Capture the cell that displays the provided text and extract its [X, Y] central coordinate. 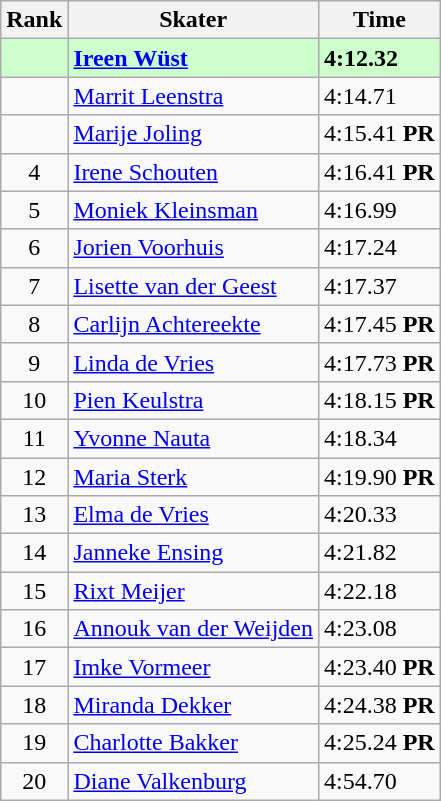
Marije Joling [194, 134]
4:14.71 [379, 96]
4:15.41 PR [379, 134]
Elma de Vries [194, 515]
16 [34, 629]
4:23.08 [379, 629]
9 [34, 362]
15 [34, 591]
Rank [34, 20]
Diane Valkenburg [194, 781]
4:17.73 PR [379, 362]
4:21.82 [379, 553]
Miranda Dekker [194, 705]
4:19.90 PR [379, 477]
Imke Vormeer [194, 667]
10 [34, 400]
4:24.38 PR [379, 705]
14 [34, 553]
Jorien Voorhuis [194, 248]
5 [34, 210]
4:17.37 [379, 286]
11 [34, 438]
4:20.33 [379, 515]
Annouk van der Weijden [194, 629]
Marrit Leenstra [194, 96]
6 [34, 248]
Lisette van der Geest [194, 286]
Skater [194, 20]
13 [34, 515]
4 [34, 172]
20 [34, 781]
17 [34, 667]
4:12.32 [379, 58]
Ireen Wüst [194, 58]
4:16.41 PR [379, 172]
Yvonne Nauta [194, 438]
18 [34, 705]
4:22.18 [379, 591]
4:54.70 [379, 781]
Time [379, 20]
7 [34, 286]
Pien Keulstra [194, 400]
Moniek Kleinsman [194, 210]
4:23.40 PR [379, 667]
4:17.45 PR [379, 324]
Maria Sterk [194, 477]
Irene Schouten [194, 172]
Linda de Vries [194, 362]
Charlotte Bakker [194, 743]
4:18.15 PR [379, 400]
4:16.99 [379, 210]
12 [34, 477]
Janneke Ensing [194, 553]
Rixt Meijer [194, 591]
4:18.34 [379, 438]
19 [34, 743]
Carlijn Achtereekte [194, 324]
4:17.24 [379, 248]
8 [34, 324]
4:25.24 PR [379, 743]
